Return [X, Y] of the center of cell containing provided text 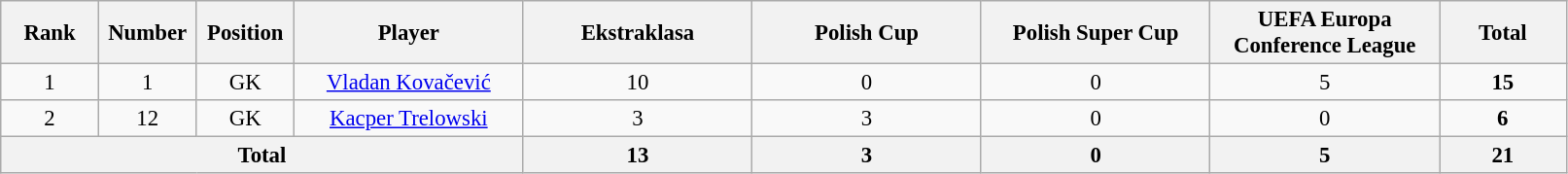
21 [1503, 156]
Position [245, 33]
Vladan Kovačević [409, 83]
Kacper Trelowski [409, 119]
13 [638, 156]
6 [1503, 119]
Rank [51, 33]
Ekstraklasa [638, 33]
UEFA Europa Conference League [1325, 33]
Player [409, 33]
10 [638, 83]
Polish Cup [867, 33]
12 [148, 119]
2 [51, 119]
Number [148, 33]
15 [1503, 83]
Polish Super Cup [1096, 33]
